Scan for the cell matching the given text and deliver its (x, y) coordinate at center. 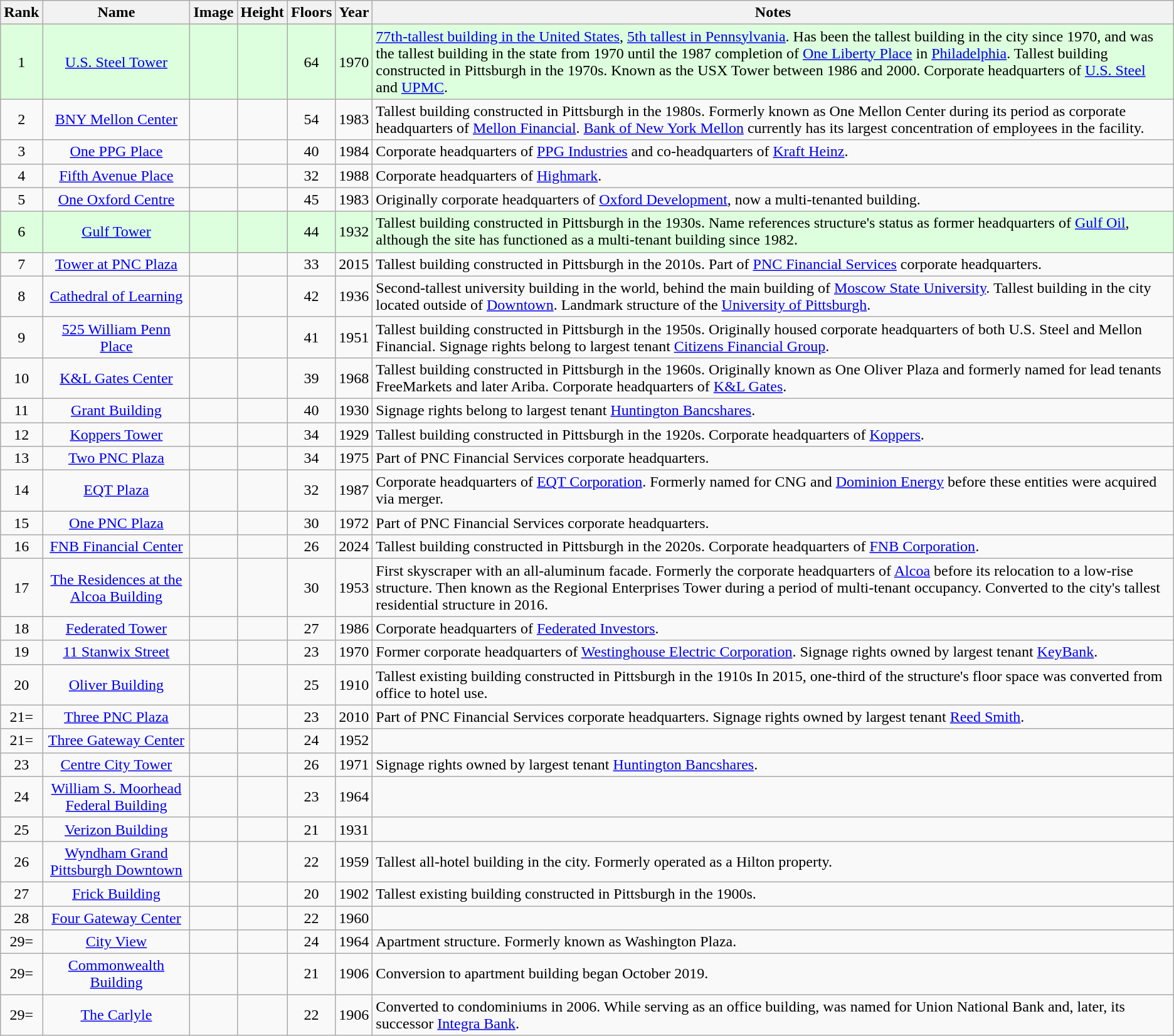
16 (21, 547)
5 (21, 199)
11 (21, 410)
2015 (354, 264)
Cathedral of Learning (117, 296)
Tallest building constructed in Pittsburgh in the 1920s. Corporate headquarters of Koppers. (773, 435)
Originally corporate headquarters of Oxford Development, now a multi-tenanted building. (773, 199)
3 (21, 152)
1902 (354, 894)
1987 (354, 490)
1975 (354, 458)
39 (311, 378)
7 (21, 264)
Floors (311, 13)
Oliver Building (117, 685)
K&L Gates Center (117, 378)
45 (311, 199)
1910 (354, 685)
10 (21, 378)
Centre City Tower (117, 764)
41 (311, 337)
1984 (354, 152)
U.S. Steel Tower (117, 61)
The Residences at the Alcoa Building (117, 588)
Apartment structure. Formerly known as Washington Plaza. (773, 942)
17 (21, 588)
FNB Financial Center (117, 547)
64 (311, 61)
525 William Penn Place (117, 337)
Grant Building (117, 410)
Rank (21, 13)
Corporate headquarters of Federated Investors. (773, 628)
42 (311, 296)
Three PNC Plaza (117, 717)
Fifth Avenue Place (117, 176)
City View (117, 942)
8 (21, 296)
1930 (354, 410)
Image (213, 13)
Signage rights belong to largest tenant Huntington Bancshares. (773, 410)
33 (311, 264)
2 (21, 119)
Koppers Tower (117, 435)
Gulf Tower (117, 232)
1972 (354, 523)
2010 (354, 717)
9 (21, 337)
BNY Mellon Center (117, 119)
One PNC Plaza (117, 523)
Corporate headquarters of PPG Industries and co-headquarters of Kraft Heinz. (773, 152)
1988 (354, 176)
28 (21, 917)
Commonwealth Building (117, 975)
1929 (354, 435)
Signage rights owned by largest tenant Huntington Bancshares. (773, 764)
Tallest existing building constructed in Pittsburgh in the 1900s. (773, 894)
13 (21, 458)
19 (21, 652)
Year (354, 13)
15 (21, 523)
Name (117, 13)
EQT Plaza (117, 490)
1932 (354, 232)
Corporate headquarters of Highmark. (773, 176)
Verizon Building (117, 829)
Former corporate headquarters of Westinghouse Electric Corporation. Signage rights owned by largest tenant KeyBank. (773, 652)
6 (21, 232)
Three Gateway Center (117, 741)
Two PNC Plaza (117, 458)
1971 (354, 764)
Tallest all-hotel building in the city. Formerly operated as a Hilton property. (773, 862)
Four Gateway Center (117, 917)
12 (21, 435)
Wyndham Grand Pittsburgh Downtown (117, 862)
4 (21, 176)
1 (21, 61)
18 (21, 628)
1931 (354, 829)
One Oxford Centre (117, 199)
Corporate headquarters of EQT Corporation. Formerly named for CNG and Dominion Energy before these entities were acquired via merger. (773, 490)
Part of PNC Financial Services corporate headquarters. Signage rights owned by largest tenant Reed Smith. (773, 717)
1952 (354, 741)
Federated Tower (117, 628)
Tower at PNC Plaza (117, 264)
Height (262, 13)
14 (21, 490)
Tallest building constructed in Pittsburgh in the 2020s. Corporate headquarters of FNB Corporation. (773, 547)
Conversion to apartment building began October 2019. (773, 975)
1986 (354, 628)
1968 (354, 378)
1959 (354, 862)
1953 (354, 588)
54 (311, 119)
1936 (354, 296)
One PPG Place (117, 152)
1951 (354, 337)
44 (311, 232)
William S. Moorhead Federal Building (117, 796)
Frick Building (117, 894)
1960 (354, 917)
Tallest building constructed in Pittsburgh in the 2010s. Part of PNC Financial Services corporate headquarters. (773, 264)
Notes (773, 13)
Converted to condominiums in 2006. While serving as an office building, was named for Union National Bank and, later, its successor Integra Bank. (773, 1015)
2024 (354, 547)
11 Stanwix Street (117, 652)
The Carlyle (117, 1015)
